For the text-containing cell, return its midpoint in (X, Y) coordinate format. 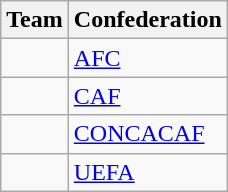
AFC (148, 58)
Confederation (148, 20)
UEFA (148, 172)
CAF (148, 96)
CONCACAF (148, 134)
Team (35, 20)
